Capture the cell that displays the provided text and extract its (X, Y) central coordinate. 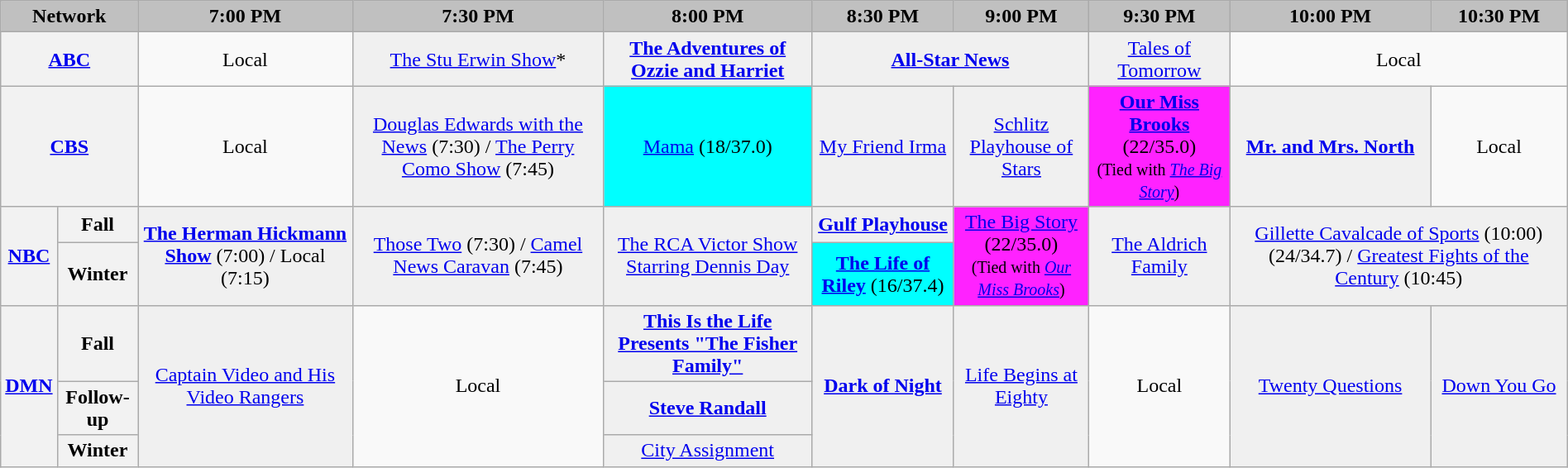
Life Begins at Eighty (1021, 385)
9:30 PM (1159, 17)
10:00 PM (1330, 17)
This Is the Life Presents "The Fisher Family" (708, 343)
Our Miss Brooks (22/35.0)(Tied with The Big Story) (1159, 146)
Douglas Edwards with the News (7:30) / The Perry Como Show (7:45) (478, 146)
The Herman Hickmann Show (7:00) / Local (7:15) (245, 256)
CBS (69, 146)
Twenty Questions (1330, 385)
7:30 PM (478, 17)
The Big Story (22/35.0)(Tied with Our Miss Brooks) (1021, 256)
Dark of Night (882, 385)
Down You Go (1499, 385)
8:00 PM (708, 17)
The RCA Victor Show Starring Dennis Day (708, 256)
The Stu Erwin Show* (478, 60)
Mr. and Mrs. North (1330, 146)
ABC (69, 60)
Gillette Cavalcade of Sports (10:00) (24/34.7) / Greatest Fights of the Century (10:45) (1398, 256)
The Life of Riley (16/37.4) (882, 275)
DMN (29, 385)
Gulf Playhouse (882, 225)
10:30 PM (1499, 17)
My Friend Irma (882, 146)
Follow-up (98, 408)
The Adventures of Ozzie and Harriet (708, 60)
9:00 PM (1021, 17)
Those Two (7:30) / Camel News Caravan (7:45) (478, 256)
Network (69, 17)
Schlitz Playhouse of Stars (1021, 146)
Tales of Tomorrow (1159, 60)
Steve Randall (708, 408)
NBC (29, 256)
Mama (18/37.0) (708, 146)
7:00 PM (245, 17)
All-Star News (949, 60)
8:30 PM (882, 17)
Captain Video and His Video Rangers (245, 385)
City Assignment (708, 451)
The Aldrich Family (1159, 256)
